Pinpoint the cell where the given text exists, returning its (x, y) midpoint coordinate. 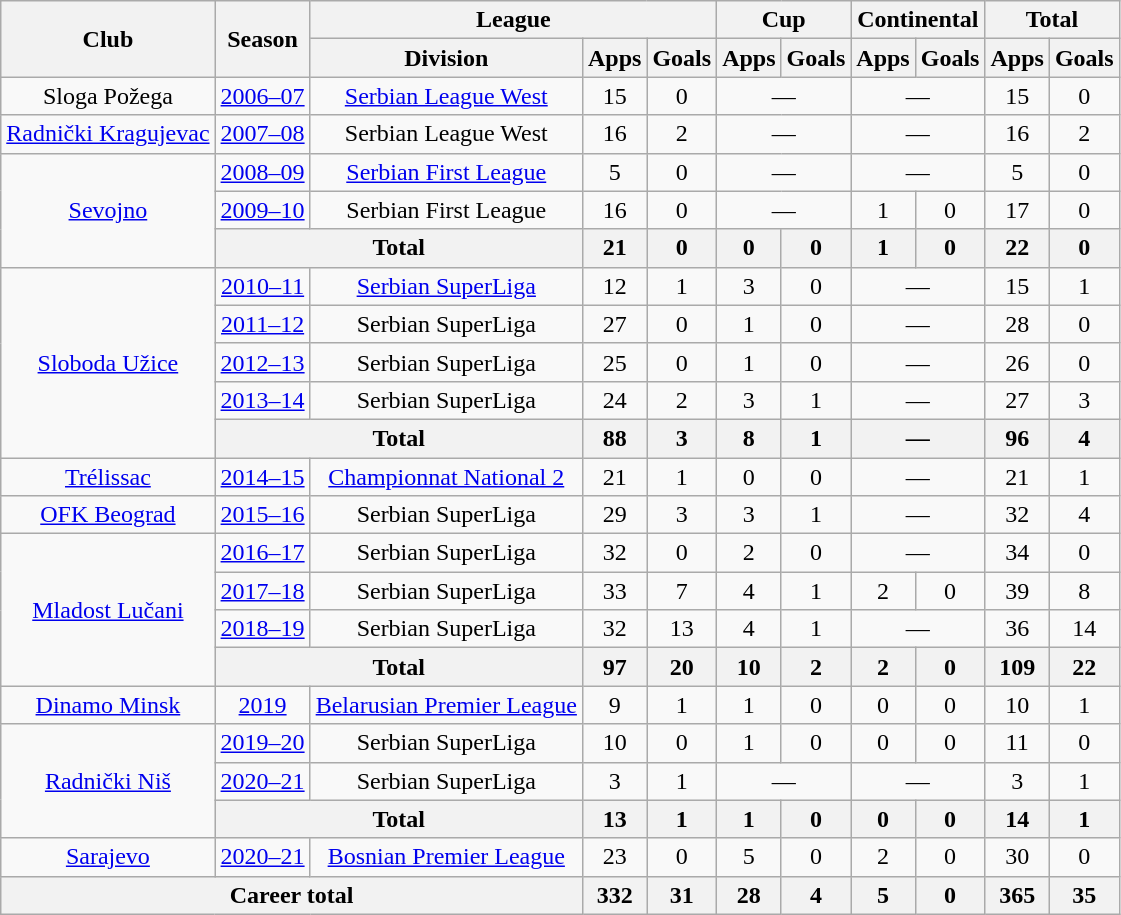
Continental (918, 20)
Division (446, 58)
34 (1017, 553)
332 (614, 895)
23 (614, 857)
12 (614, 286)
2018–19 (262, 629)
2019 (262, 705)
2008–09 (262, 172)
Radnički Kragujevac (108, 134)
2006–07 (262, 96)
Championnat National 2 (446, 477)
League (513, 20)
Sloboda Užice (108, 362)
Club (108, 39)
Radnički Niš (108, 781)
39 (1017, 591)
Cup (784, 20)
25 (614, 362)
97 (614, 667)
9 (614, 705)
Sloga Požega (108, 96)
365 (1017, 895)
2009–10 (262, 210)
33 (614, 591)
109 (1017, 667)
Belarusian Premier League (446, 705)
88 (614, 438)
2007–08 (262, 134)
Bosnian Premier League (446, 857)
11 (1017, 743)
Sarajevo (108, 857)
Sevojno (108, 210)
2019–20 (262, 743)
Career total (292, 895)
29 (614, 515)
Mladost Lučani (108, 610)
2012–13 (262, 362)
2010–11 (262, 286)
7 (682, 591)
2015–16 (262, 515)
2017–18 (262, 591)
2013–14 (262, 400)
31 (682, 895)
26 (1017, 362)
17 (1017, 210)
OFK Beograd (108, 515)
2016–17 (262, 553)
Dinamo Minsk (108, 705)
35 (1084, 895)
36 (1017, 629)
Season (262, 39)
30 (1017, 857)
96 (1017, 438)
24 (614, 400)
20 (682, 667)
Trélissac (108, 477)
2011–12 (262, 324)
2014–15 (262, 477)
